Find where the given text appears and provide that cell's center as [X, Y] coordinate. 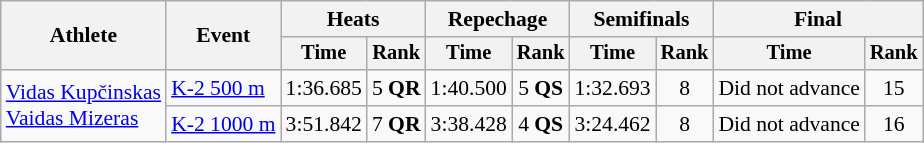
3:38.428 [469, 124]
4 QS [541, 124]
1:32.693 [612, 88]
Repechage [498, 19]
5 QS [541, 88]
5 QR [396, 88]
Final [818, 19]
3:51.842 [324, 124]
Athlete [84, 36]
K-2 500 m [223, 88]
K-2 1000 m [223, 124]
16 [894, 124]
1:40.500 [469, 88]
1:36.685 [324, 88]
7 QR [396, 124]
3:24.462 [612, 124]
Event [223, 36]
Vidas Kupčinskas Vaidas Mizeras [84, 106]
Semifinals [641, 19]
Heats [354, 19]
15 [894, 88]
